Capture the cell that displays the provided text and extract its (x, y) central coordinate. 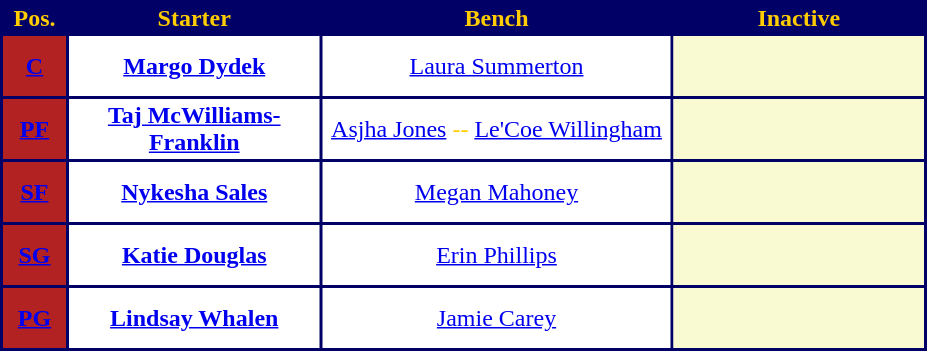
Bench (496, 18)
Jamie Carey (496, 318)
SG (34, 255)
Megan Mahoney (496, 192)
Lindsay Whalen (194, 318)
Inactive (799, 18)
Laura Summerton (496, 66)
C (34, 66)
Asjha Jones -- Le'Coe Willingham (496, 129)
PF (34, 129)
Pos. (34, 18)
Margo Dydek (194, 66)
Starter (194, 18)
SF (34, 192)
Taj McWilliams-Franklin (194, 129)
Erin Phillips (496, 255)
PG (34, 318)
Nykesha Sales (194, 192)
Katie Douglas (194, 255)
